Return the [x, y] coordinate for the center point of the cell that contains the specified text.  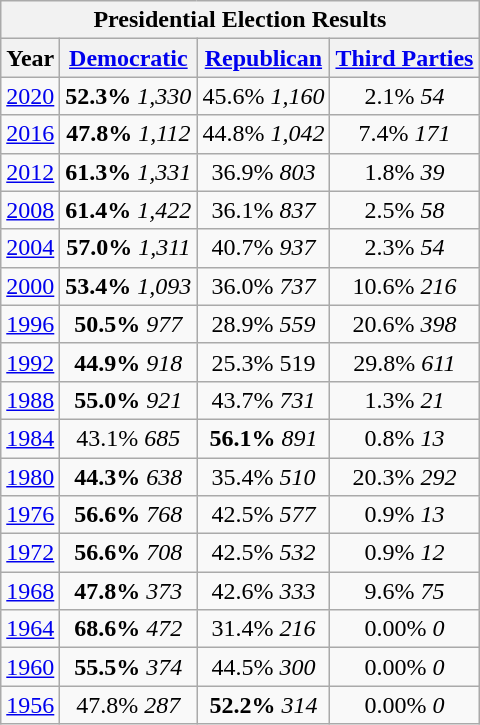
Democratic [128, 58]
0.9% 12 [404, 553]
Republican [264, 58]
50.5% 977 [128, 324]
2016 [30, 134]
44.3% 638 [128, 477]
47.8% 1,112 [128, 134]
1964 [30, 629]
42.5% 577 [264, 515]
0.9% 13 [404, 515]
56.1% 891 [264, 438]
1.3% 21 [404, 400]
9.6% 75 [404, 591]
2.5% 58 [404, 210]
2000 [30, 286]
28.9% 559 [264, 324]
47.8% 373 [128, 591]
1984 [30, 438]
7.4% 171 [404, 134]
52.3% 1,330 [128, 96]
52.2% 314 [264, 705]
40.7% 937 [264, 248]
68.6% 472 [128, 629]
10.6% 216 [404, 286]
42.5% 532 [264, 553]
1996 [30, 324]
57.0% 1,311 [128, 248]
2012 [30, 172]
61.3% 1,331 [128, 172]
43.1% 685 [128, 438]
42.6% 333 [264, 591]
55.5% 374 [128, 667]
61.4% 1,422 [128, 210]
36.9% 803 [264, 172]
2008 [30, 210]
55.0% 921 [128, 400]
2.1% 54 [404, 96]
1992 [30, 362]
Presidential Election Results [240, 20]
47.8% 287 [128, 705]
31.4% 216 [264, 629]
20.3% 292 [404, 477]
1988 [30, 400]
35.4% 510 [264, 477]
36.1% 837 [264, 210]
Third Parties [404, 58]
44.5% 300 [264, 667]
0.8% 13 [404, 438]
1.8% 39 [404, 172]
1980 [30, 477]
2004 [30, 248]
29.8% 611 [404, 362]
2020 [30, 96]
25.3% 519 [264, 362]
1976 [30, 515]
36.0% 737 [264, 286]
1956 [30, 705]
1960 [30, 667]
1972 [30, 553]
53.4% 1,093 [128, 286]
56.6% 708 [128, 553]
44.8% 1,042 [264, 134]
45.6% 1,160 [264, 96]
2.3% 54 [404, 248]
56.6% 768 [128, 515]
20.6% 398 [404, 324]
44.9% 918 [128, 362]
1968 [30, 591]
Year [30, 58]
43.7% 731 [264, 400]
